Find where the given text appears and provide that cell's center as [X, Y] coordinate. 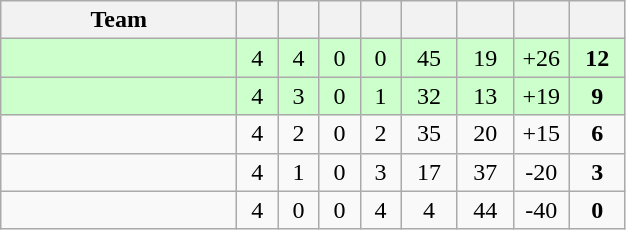
17 [429, 172]
Team [119, 20]
+19 [541, 96]
-40 [541, 210]
37 [485, 172]
45 [429, 58]
12 [597, 58]
13 [485, 96]
9 [597, 96]
35 [429, 134]
+15 [541, 134]
6 [597, 134]
+26 [541, 58]
20 [485, 134]
-20 [541, 172]
19 [485, 58]
32 [429, 96]
44 [485, 210]
